Output the (X, Y) coordinate of the center of the cell containing the given text.  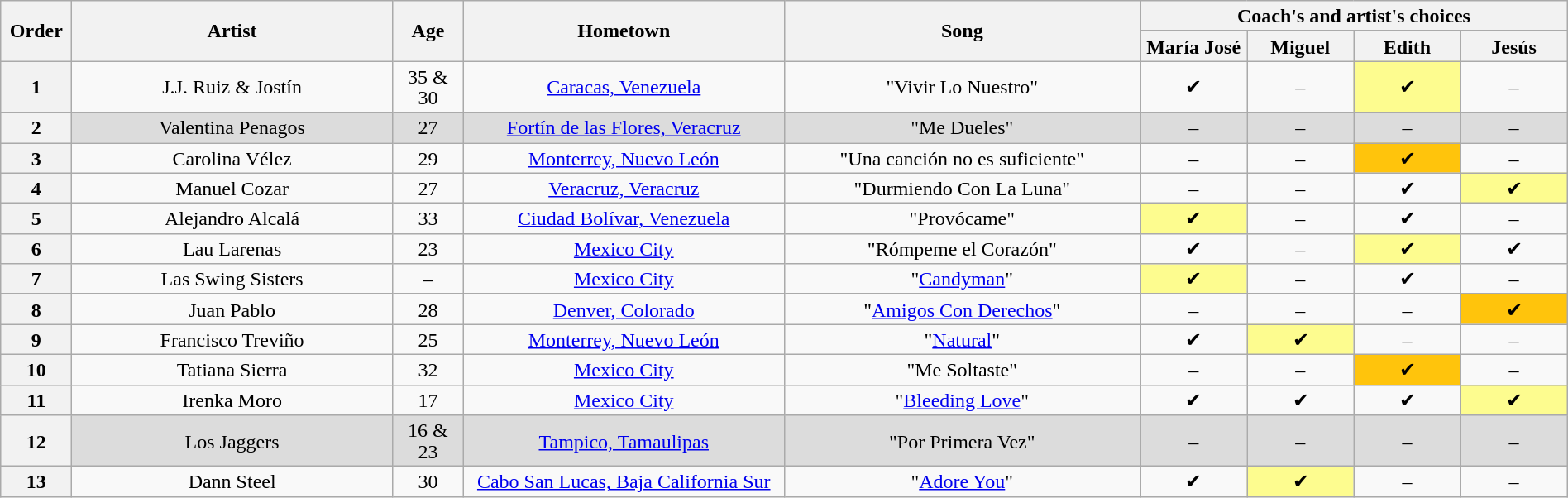
Fortín de las Flores, Veracruz (624, 127)
"Me Soltaste" (963, 369)
J.J. Ruiz & Jostín (232, 87)
Juan Pablo (232, 309)
Order (36, 31)
Los Jaggers (232, 441)
Las Swing Sisters (232, 280)
32 (428, 369)
Jesús (1513, 46)
23 (428, 248)
Song (963, 31)
28 (428, 309)
3 (36, 157)
Veracruz, Veracruz (624, 189)
13 (36, 481)
Hometown (624, 31)
Caracas, Venezuela (624, 87)
Carolina Vélez (232, 157)
1 (36, 87)
Denver, Colorado (624, 309)
30 (428, 481)
"Me Dueles" (963, 127)
"Vivir Lo Nuestro" (963, 87)
"Bleeding Love" (963, 400)
6 (36, 248)
Cabo San Lucas, Baja California Sur (624, 481)
Dann Steel (232, 481)
"Por Primera Vez" (963, 441)
16 & 23 (428, 441)
33 (428, 218)
Lau Larenas (232, 248)
"Rómpeme el Corazón" (963, 248)
"Durmiendo Con La Luna" (963, 189)
Tatiana Sierra (232, 369)
Irenka Moro (232, 400)
2 (36, 127)
Ciudad Bolívar, Venezuela (624, 218)
11 (36, 400)
"Candyman" (963, 280)
29 (428, 157)
Edith (1408, 46)
12 (36, 441)
Miguel (1300, 46)
7 (36, 280)
Alejandro Alcalá (232, 218)
Age (428, 31)
Artist (232, 31)
4 (36, 189)
5 (36, 218)
17 (428, 400)
25 (428, 339)
"Una canción no es suficiente" (963, 157)
"Natural" (963, 339)
9 (36, 339)
"Provócame" (963, 218)
"Amigos Con Derechos" (963, 309)
"Adore You" (963, 481)
Francisco Treviño (232, 339)
35 & 30 (428, 87)
María José (1194, 46)
Tampico, Tamaulipas (624, 441)
Manuel Cozar (232, 189)
Valentina Penagos (232, 127)
10 (36, 369)
8 (36, 309)
Coach's and artist's choices (1355, 17)
